Detect which cell encompasses the target text, then output its (X, Y) center coordinate. 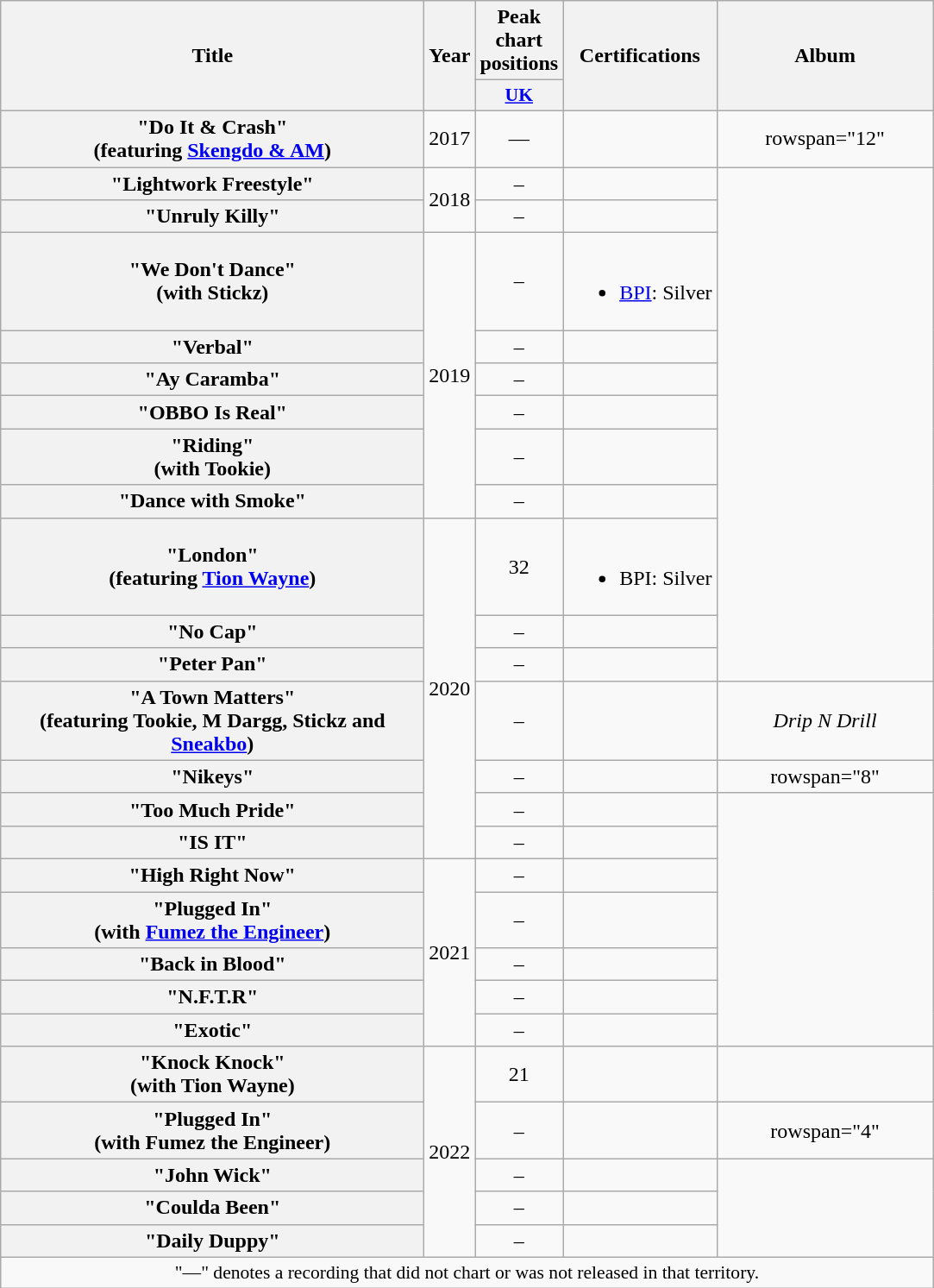
"High Right Now" (212, 875)
"Too Much Pride" (212, 809)
"Unruly Killy" (212, 217)
"N.F.T.R" (212, 997)
Title (212, 56)
"Nikeys" (212, 776)
— (519, 138)
2018 (450, 200)
"Daily Duppy" (212, 1241)
rowspan="4" (824, 1130)
"We Don't Dance"(with Stickz) (212, 281)
"Knock Knock"(with Tion Wayne) (212, 1075)
2020 (450, 688)
2021 (450, 952)
"Dance with Smoke" (212, 501)
"Lightwork Freestyle" (212, 184)
"A Town Matters"(featuring Tookie, M Dargg, Stickz and Sneakbo) (212, 720)
Drip N Drill (824, 720)
"Peter Pan" (212, 664)
"Verbal" (212, 347)
"No Cap" (212, 631)
21 (519, 1075)
Album (824, 56)
"—" denotes a recording that did not chart or was not released in that territory. (467, 1272)
2019 (450, 375)
"John Wick" (212, 1175)
rowspan="12" (824, 138)
"Back in Blood" (212, 964)
rowspan="8" (824, 776)
2022 (450, 1152)
"Ay Caramba" (212, 380)
"Coulda Been" (212, 1208)
"London"(featuring Tion Wayne) (212, 566)
32 (519, 566)
Certifications (640, 56)
Year (450, 56)
"IS IT" (212, 842)
"Exotic" (212, 1030)
"OBBO Is Real" (212, 412)
"Riding"(with Tookie) (212, 457)
"Do It & Crash"(featuring Skengdo & AM) (212, 138)
Peak chart positions (519, 41)
2017 (450, 138)
UK (519, 96)
